Scan for the cell matching the given text and deliver its (x, y) coordinate at center. 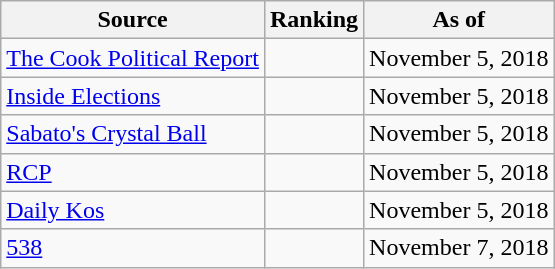
538 (133, 248)
Daily Kos (133, 210)
RCP (133, 172)
November 7, 2018 (459, 248)
Inside Elections (133, 96)
As of (459, 20)
The Cook Political Report (133, 58)
Source (133, 20)
Ranking (314, 20)
Sabato's Crystal Ball (133, 134)
